From the cell containing the given text, extract its center point as (x, y) coordinate. 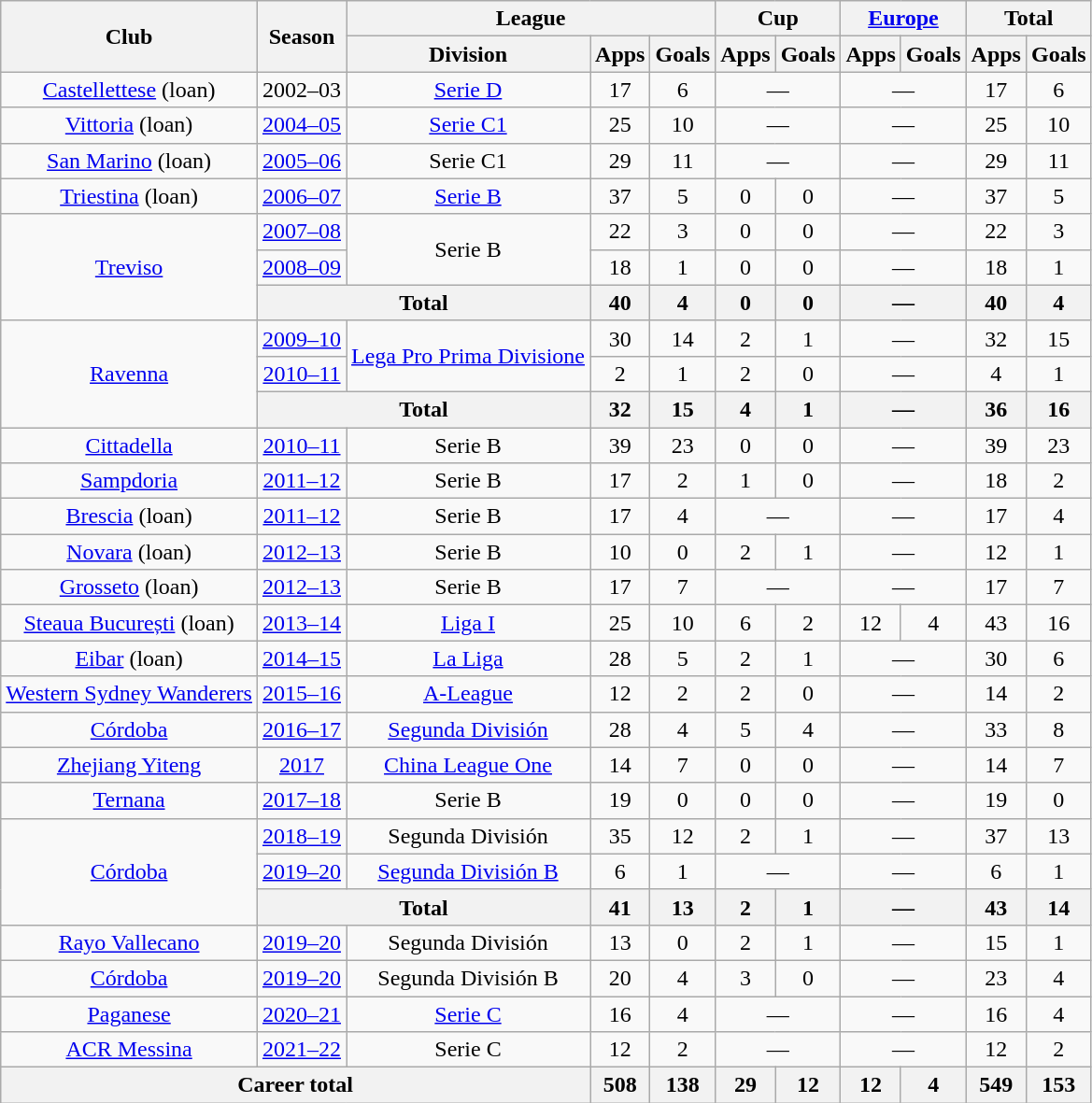
Club (129, 36)
Cup (778, 19)
549 (996, 1085)
2021–22 (301, 1050)
8 (1058, 729)
Lega Pro Prima Divisione (467, 356)
A-League (467, 694)
Europe (903, 19)
2018–19 (301, 836)
2016–17 (301, 729)
2007–08 (301, 232)
41 (620, 907)
2006–07 (301, 196)
Paganese (129, 1013)
2020–21 (301, 1013)
2017–18 (301, 800)
Cittadella (129, 445)
Castellettese (loan) (129, 90)
35 (620, 836)
20 (620, 978)
2005–06 (301, 161)
Zhejiang Yiteng (129, 765)
Vittoria (loan) (129, 125)
League (531, 19)
Rayo Vallecano (129, 942)
2004–05 (301, 125)
153 (1058, 1085)
Liga I (467, 623)
Sampdoria (129, 481)
2013–14 (301, 623)
Serie D (467, 90)
Ternana (129, 800)
33 (996, 729)
Novara (loan) (129, 552)
Triestina (loan) (129, 196)
Brescia (loan) (129, 516)
La Liga (467, 658)
Treviso (129, 267)
Ravenna (129, 374)
Career total (295, 1085)
ACR Messina (129, 1050)
2014–15 (301, 658)
138 (683, 1085)
36 (996, 409)
2015–16 (301, 694)
2002–03 (301, 90)
China League One (467, 765)
Steaua București (loan) (129, 623)
Season (301, 36)
2009–10 (301, 338)
508 (620, 1085)
2017 (301, 765)
Division (467, 54)
Eibar (loan) (129, 658)
2008–09 (301, 267)
Western Sydney Wanderers (129, 694)
Grosseto (loan) (129, 587)
San Marino (loan) (129, 161)
